Identify which cell holds the provided text, then report its (x, y) central coordinate. 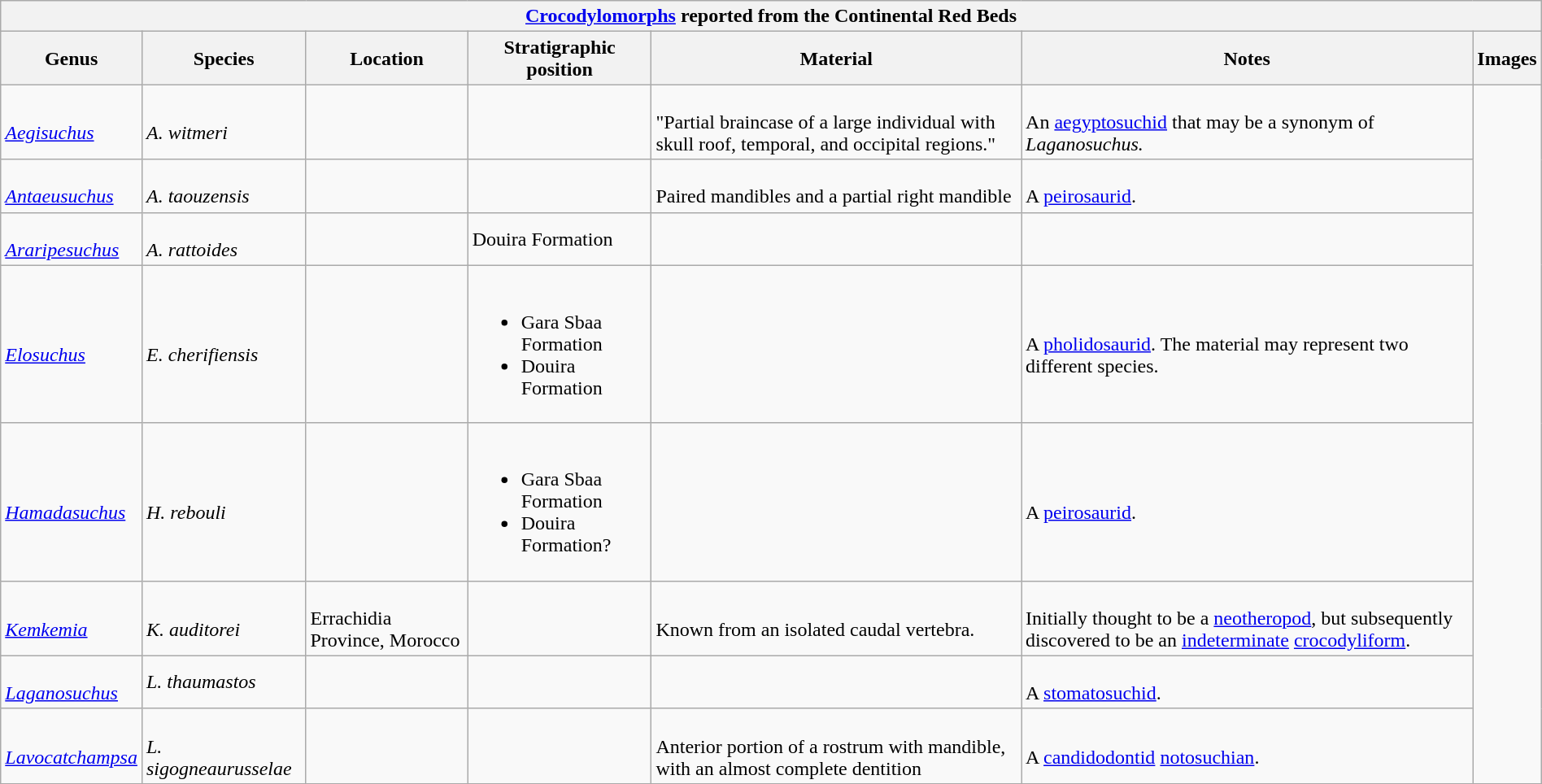
H. rebouli (223, 502)
Images (1507, 59)
Paired mandibles and a partial right mandible (836, 185)
Material (836, 59)
"Partial braincase of a large individual with skull roof, temporal, and occipital regions." (836, 122)
Antaeusuchus (72, 185)
Location (387, 59)
A candidodontid notosuchian. (1248, 746)
Kemkemia (72, 618)
Crocodylomorphs reported from the Continental Red Beds (771, 16)
Lavocatchampsa (72, 746)
E. cherifiensis (223, 344)
A pholidosaurid. The material may represent two different species. (1248, 344)
A. rattoides (223, 239)
Laganosuchus (72, 682)
Initially thought to be a neotheropod, but subsequently discovered to be an indeterminate crocodyliform. (1248, 618)
Known from an isolated caudal vertebra. (836, 618)
Anterior portion of a rostrum with mandible, with an almost complete dentition (836, 746)
Species (223, 59)
A stomatosuchid. (1248, 682)
L. thaumastos (223, 682)
Stratigraphic position (560, 59)
Elosuchus (72, 344)
A. witmeri (223, 122)
Gara Sbaa FormationDouira Formation (560, 344)
Gara Sbaa FormationDouira Formation? (560, 502)
Errachidia Province, Morocco (387, 618)
Genus (72, 59)
Hamadasuchus (72, 502)
A. taouzensis (223, 185)
Notes (1248, 59)
Aegisuchus (72, 122)
L. sigogneaurusselae (223, 746)
K. auditorei (223, 618)
Araripesuchus (72, 239)
Douira Formation (560, 239)
An aegyptosuchid that may be a synonym of Laganosuchus. (1248, 122)
